Find where the given text appears and provide that cell's center as [x, y] coordinate. 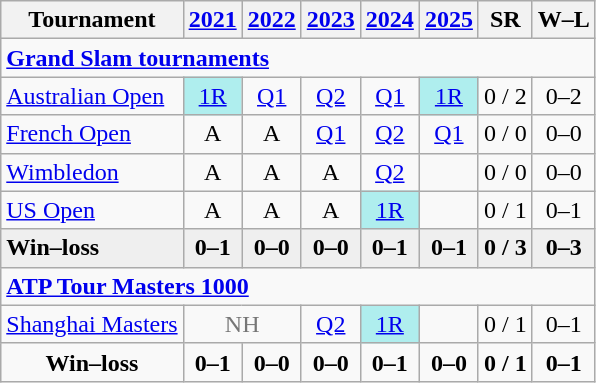
W–L [564, 20]
SR [505, 20]
2021 [212, 20]
Wimbledon [92, 172]
2024 [390, 20]
Shanghai Masters [92, 324]
Grand Slam tournaments [298, 58]
Australian Open [92, 96]
2022 [272, 20]
Tournament [92, 20]
US Open [92, 210]
ATP Tour Masters 1000 [298, 286]
0 / 3 [505, 248]
2025 [448, 20]
NH [242, 324]
0–3 [564, 248]
0 / 2 [505, 96]
0–2 [564, 96]
French Open [92, 134]
2023 [330, 20]
